Extract the (X, Y) coordinate from the center of the cell holding the provided text.  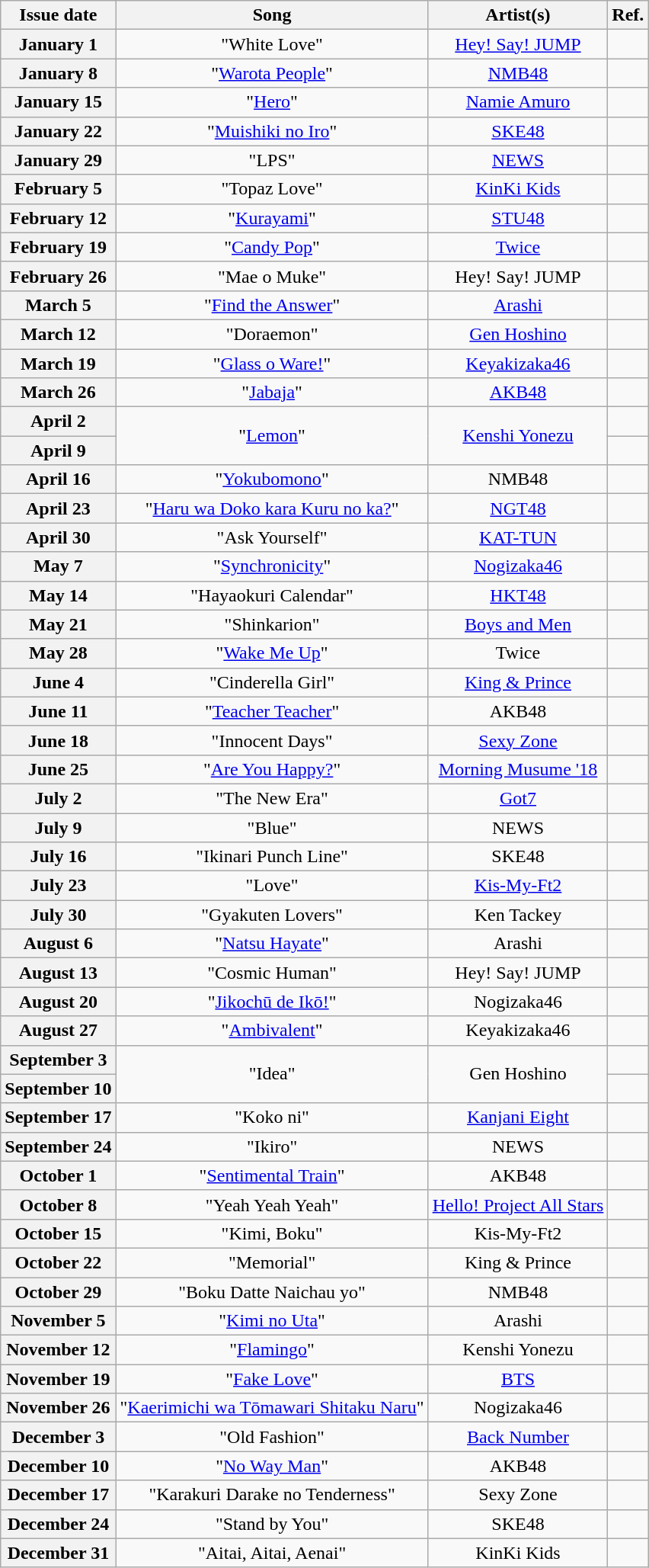
November 26 (58, 1408)
STU48 (518, 218)
Back Number (518, 1437)
BTS (518, 1379)
"Aitai, Aitai, Aenai" (272, 1553)
December 10 (58, 1466)
Ken Tackey (518, 915)
"White Love" (272, 44)
"No Way Man" (272, 1466)
"Teacher Teacher" (272, 711)
"Ikiro" (272, 1146)
"Kaerimichi wa Tōmawari Shitaku Naru" (272, 1408)
April 23 (58, 508)
September 17 (58, 1117)
April 16 (58, 479)
February 19 (58, 247)
"LPS" (272, 160)
February 26 (58, 276)
September 3 (58, 1060)
August 27 (58, 1031)
June 25 (58, 769)
"Muishiki no Iro" (272, 131)
"Ikinari Punch Line" (272, 857)
December 31 (58, 1553)
December 24 (58, 1524)
August 6 (58, 944)
"Gyakuten Lovers" (272, 915)
February 12 (58, 218)
"Ambivalent" (272, 1031)
Got7 (518, 798)
April 9 (58, 451)
December 3 (58, 1437)
June 11 (58, 711)
"Cinderella Girl" (272, 682)
"Yeah Yeah Yeah" (272, 1204)
"Jabaja" (272, 393)
"Sentimental Train" (272, 1175)
"Candy Pop" (272, 247)
"Glass o Ware!" (272, 364)
"Warota People" (272, 73)
"Topaz Love" (272, 189)
January 8 (58, 73)
Hello! Project All Stars (518, 1204)
"Find the Answer" (272, 305)
"Cosmic Human" (272, 973)
June 4 (58, 682)
July 30 (58, 915)
March 26 (58, 393)
"Doraemon" (272, 334)
"Karakuri Darake no Tenderness" (272, 1495)
January 1 (58, 44)
March 19 (58, 364)
May 7 (58, 566)
"Love" (272, 886)
Artist(s) (518, 15)
"Natsu Hayate" (272, 944)
"Shinkarion" (272, 624)
October 1 (58, 1175)
Issue date (58, 15)
Morning Musume '18 (518, 769)
July 23 (58, 886)
Namie Amuro (518, 102)
May 21 (58, 624)
"Idea" (272, 1074)
"Wake Me Up" (272, 653)
"Are You Happy?" (272, 769)
Kanjani Eight (518, 1117)
"Blue" (272, 827)
October 15 (58, 1233)
"Ask Yourself" (272, 537)
May 28 (58, 653)
"Haru wa Doko kara Kuru no ka?" (272, 508)
September 24 (58, 1146)
September 10 (58, 1089)
July 2 (58, 798)
March 5 (58, 305)
"Boku Datte Naichau yo" (272, 1292)
April 30 (58, 537)
October 22 (58, 1262)
"Kurayami" (272, 218)
"Yokubomono" (272, 479)
June 18 (58, 740)
"Synchronicity" (272, 566)
NGT48 (518, 508)
"Innocent Days" (272, 740)
August 13 (58, 973)
July 16 (58, 857)
April 2 (58, 422)
KAT-TUN (518, 537)
"Koko ni" (272, 1117)
"Hero" (272, 102)
November 19 (58, 1379)
"Kimi no Uta" (272, 1321)
Ref. (628, 15)
"Lemon" (272, 436)
December 17 (58, 1495)
"Kimi, Boku" (272, 1233)
"Memorial" (272, 1262)
July 9 (58, 827)
"The New Era" (272, 798)
May 14 (58, 595)
January 22 (58, 131)
"Flamingo" (272, 1350)
HKT48 (518, 595)
November 12 (58, 1350)
Song (272, 15)
"Fake Love" (272, 1379)
February 5 (58, 189)
October 29 (58, 1292)
August 20 (58, 1002)
"Stand by You" (272, 1524)
"Mae o Muke" (272, 276)
"Jikochū de Ikō!" (272, 1002)
January 29 (58, 160)
Boys and Men (518, 624)
January 15 (58, 102)
"Hayaokuri Calendar" (272, 595)
March 12 (58, 334)
October 8 (58, 1204)
November 5 (58, 1321)
"Old Fashion" (272, 1437)
